Extract the (x, y) coordinate from the center of the cell holding the provided text.  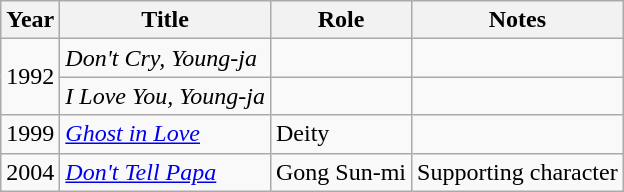
Year (30, 20)
Ghost in Love (166, 134)
2004 (30, 172)
Role (340, 20)
1992 (30, 77)
I Love You, Young-ja (166, 96)
Notes (518, 20)
Title (166, 20)
Supporting character (518, 172)
Don't Tell Papa (166, 172)
1999 (30, 134)
Gong Sun-mi (340, 172)
Deity (340, 134)
Don't Cry, Young-ja (166, 58)
